Capture the cell that displays the provided text and extract its (x, y) central coordinate. 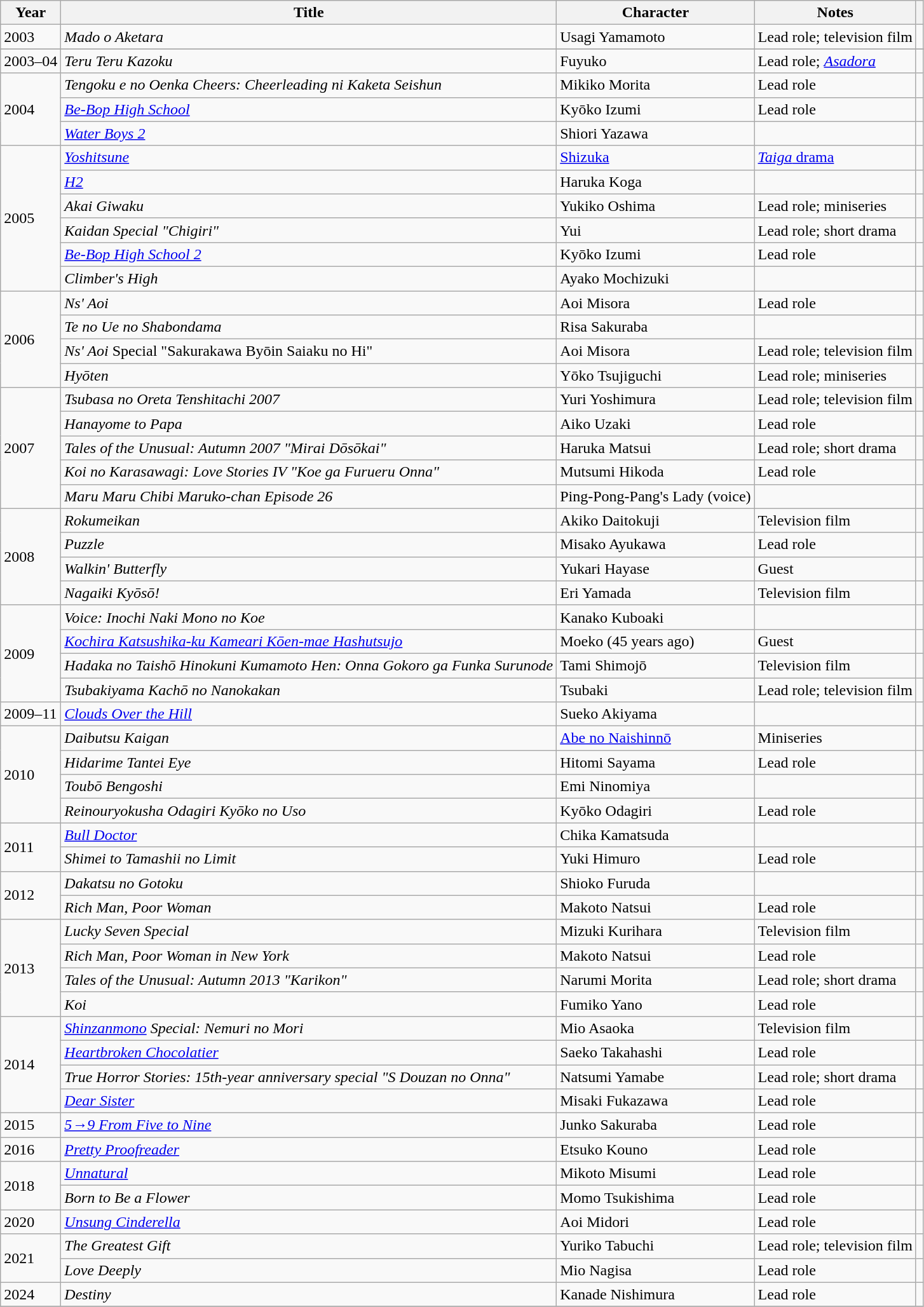
Kochira Katsushika-ku Kameari Kōen-mae Hashutsujo (309, 641)
Tengoku e no Oenka Cheers: Cheerleading ni Kaketa Seishun (309, 85)
Rich Man, Poor Woman in New York (309, 956)
Ns' Aoi Special "Sakurakawa Byōin Saiaku no Hi" (309, 351)
The Greatest Gift (309, 1246)
Tsubakiyama Kachō no Nanokakan (309, 689)
Mio Nagisa (656, 1270)
Hyōten (309, 376)
Nagaiki Kyōsō! (309, 593)
Heartbroken Chocolatier (309, 1052)
Water Boys 2 (309, 133)
Haruka Matsui (656, 448)
Mikiko Morita (656, 85)
Kanade Nishimura (656, 1294)
Hanayome to Papa (309, 424)
2006 (31, 339)
2021 (31, 1258)
Tsubasa no Oreta Tenshitachi 2007 (309, 400)
Voice: Inochi Naki Mono no Koe (309, 617)
Toubō Bengoshi (309, 787)
Teru Teru Kazoku (309, 61)
Misaki Fukazawa (656, 1101)
Unsung Cinderella (309, 1222)
Shimei to Tamashii no Limit (309, 859)
Rokumeikan (309, 520)
2003 (31, 37)
Maru Maru Chibi Maruko-chan Episode 26 (309, 496)
Title (309, 13)
Unnatural (309, 1174)
Shiori Yazawa (656, 133)
Rich Man, Poor Woman (309, 907)
Ns' Aoi (309, 303)
Fumiko Yano (656, 1004)
2012 (31, 895)
Be-Bop High School 2 (309, 254)
Destiny (309, 1294)
Ayako Mochizuki (656, 278)
Yui (656, 230)
Chika Kamatsuda (656, 835)
Abe no Naishinnō (656, 738)
2024 (31, 1294)
Mio Asaoka (656, 1028)
Aoi Midori (656, 1222)
Shizuka (656, 158)
Climber's High (309, 278)
Sueko Akiyama (656, 714)
Character (656, 13)
Hadaka no Taishō Hinokuni Kumamoto Hen: Onna Gokoro ga Funka Surunode (309, 665)
Lucky Seven Special (309, 931)
Be-Bop High School (309, 109)
Aiko Uzaki (656, 424)
Clouds Over the Hill (309, 714)
True Horror Stories: 15th-year anniversary special "S Douzan no Onna" (309, 1077)
Mado o Aketara (309, 37)
2004 (31, 109)
Haruka Koga (656, 182)
Mutsumi Hikoda (656, 472)
Momo Tsukishima (656, 1198)
2018 (31, 1186)
Narumi Morita (656, 980)
2008 (31, 557)
Shioko Furuda (656, 883)
Kanako Kuboaki (656, 617)
2015 (31, 1125)
Mizuki Kurihara (656, 931)
2011 (31, 847)
Usagi Yamamoto (656, 37)
5→9 From Five to Nine (309, 1125)
Notes (835, 13)
Yuri Yoshimura (656, 400)
Yuriko Tabuchi (656, 1246)
Koi no Karasawagi: Love Stories IV "Koe ga Furueru Onna" (309, 472)
Yukiko Oshima (656, 206)
Reinouryokusha Odagiri Kyōko no Uso (309, 811)
Year (31, 13)
Yuki Himuro (656, 859)
Akai Giwaku (309, 206)
Pretty Proofreader (309, 1149)
Yoshitsune (309, 158)
Miniseries (835, 738)
Koi (309, 1004)
Emi Ninomiya (656, 787)
Natsumi Yamabe (656, 1077)
Eri Yamada (656, 593)
Yukari Hayase (656, 569)
Akiko Daitokuji (656, 520)
Yōko Tsujiguchi (656, 376)
Ping-Pong-Pang's Lady (voice) (656, 496)
2005 (31, 218)
Dear Sister (309, 1101)
Hidarime Tantei Eye (309, 762)
2009–11 (31, 714)
Tales of the Unusual: Autumn 2013 "Karikon" (309, 980)
Moeko (45 years ago) (656, 641)
Bull Doctor (309, 835)
Te no Ue no Shabondama (309, 327)
Daibutsu Kaigan (309, 738)
2003–04 (31, 61)
Tami Shimojō (656, 665)
Kaidan Special "Chigiri" (309, 230)
Dakatsu no Gotoku (309, 883)
Puzzle (309, 545)
2013 (31, 968)
Taiga drama (835, 158)
Tales of the Unusual: Autumn 2007 "Mirai Dōsōkai" (309, 448)
Saeko Takahashi (656, 1052)
2020 (31, 1222)
Shinzanmono Special: Nemuri no Mori (309, 1028)
Misako Ayukawa (656, 545)
2010 (31, 775)
Lead role; Asadora (835, 61)
2016 (31, 1149)
Walkin' Butterfly (309, 569)
Tsubaki (656, 689)
Mikoto Misumi (656, 1174)
Etsuko Kouno (656, 1149)
Love Deeply (309, 1270)
H2 (309, 182)
2009 (31, 653)
Risa Sakuraba (656, 327)
2007 (31, 448)
Born to Be a Flower (309, 1198)
Hitomi Sayama (656, 762)
2014 (31, 1064)
Fuyuko (656, 61)
Kyōko Odagiri (656, 811)
Junko Sakuraba (656, 1125)
